Find where the given text appears and provide that cell's center as [x, y] coordinate. 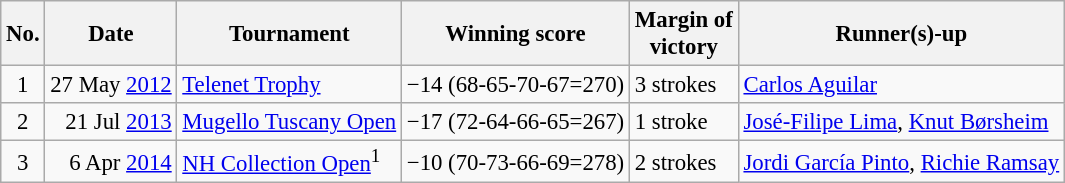
21 Jul 2013 [111, 122]
Runner(s)-up [901, 34]
2 [23, 122]
Tournament [290, 34]
NH Collection Open1 [290, 162]
−10 (70-73-66-69=278) [515, 162]
Date [111, 34]
Carlos Aguilar [901, 85]
Mugello Tuscany Open [290, 122]
No. [23, 34]
1 stroke [684, 122]
Winning score [515, 34]
3 strokes [684, 85]
José-Filipe Lima, Knut Børsheim [901, 122]
27 May 2012 [111, 85]
Telenet Trophy [290, 85]
−17 (72-64-66-65=267) [515, 122]
6 Apr 2014 [111, 162]
Margin ofvictory [684, 34]
Jordi García Pinto, Richie Ramsay [901, 162]
2 strokes [684, 162]
3 [23, 162]
1 [23, 85]
−14 (68-65-70-67=270) [515, 85]
